Provide the [X, Y] coordinate of the cell's center where the given text is located.  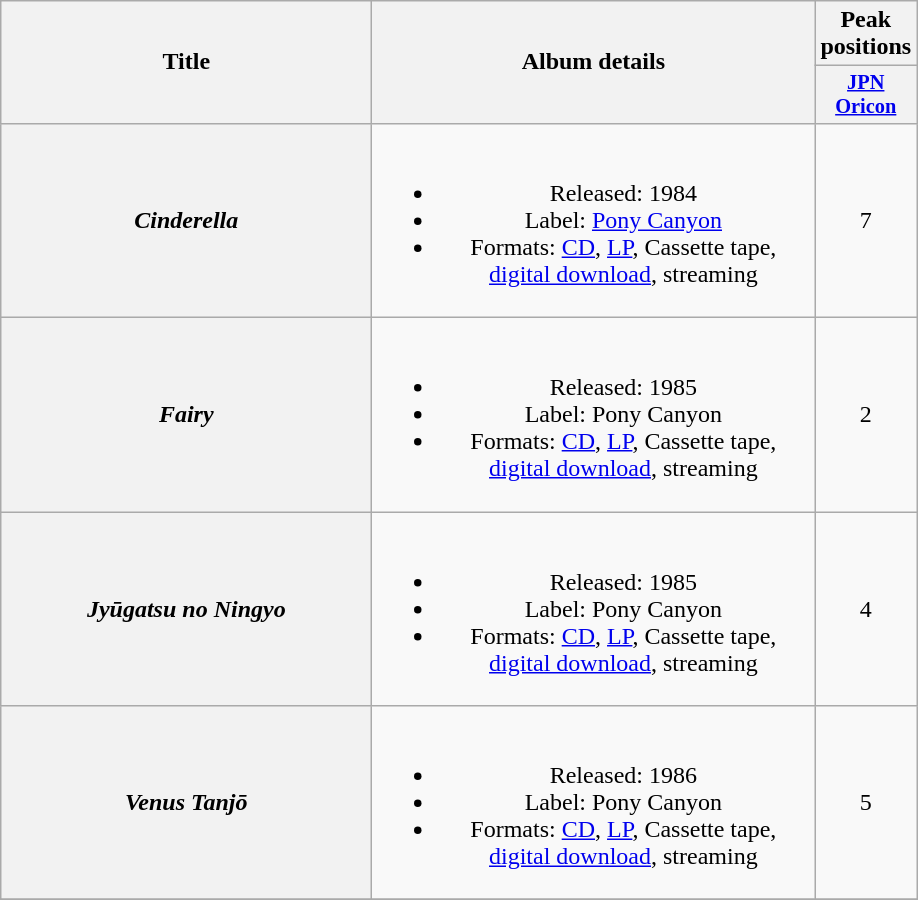
4 [866, 609]
Album details [594, 62]
Released: 1984Label: Pony CanyonFormats: CD, LP, Cassette tape, digital download, streaming [594, 220]
7 [866, 220]
JPNOricon [866, 95]
Peak positions [866, 34]
Fairy [186, 415]
5 [866, 803]
2 [866, 415]
Title [186, 62]
Cinderella [186, 220]
Released: 1986Label: Pony CanyonFormats: CD, LP, Cassette tape, digital download, streaming [594, 803]
Venus Tanjō [186, 803]
Jyūgatsu no Ningyo [186, 609]
